Capture the cell that displays the provided text and extract its [x, y] central coordinate. 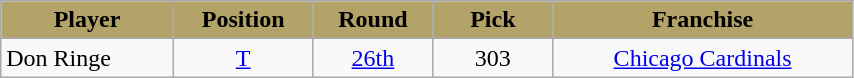
Chicago Cardinals [703, 58]
303 [493, 58]
Round [373, 20]
Pick [493, 20]
Don Ringe [88, 58]
Player [88, 20]
T [243, 58]
Franchise [703, 20]
26th [373, 58]
Position [243, 20]
